Locate the cell with the specified text and output its (x, y) center coordinate. 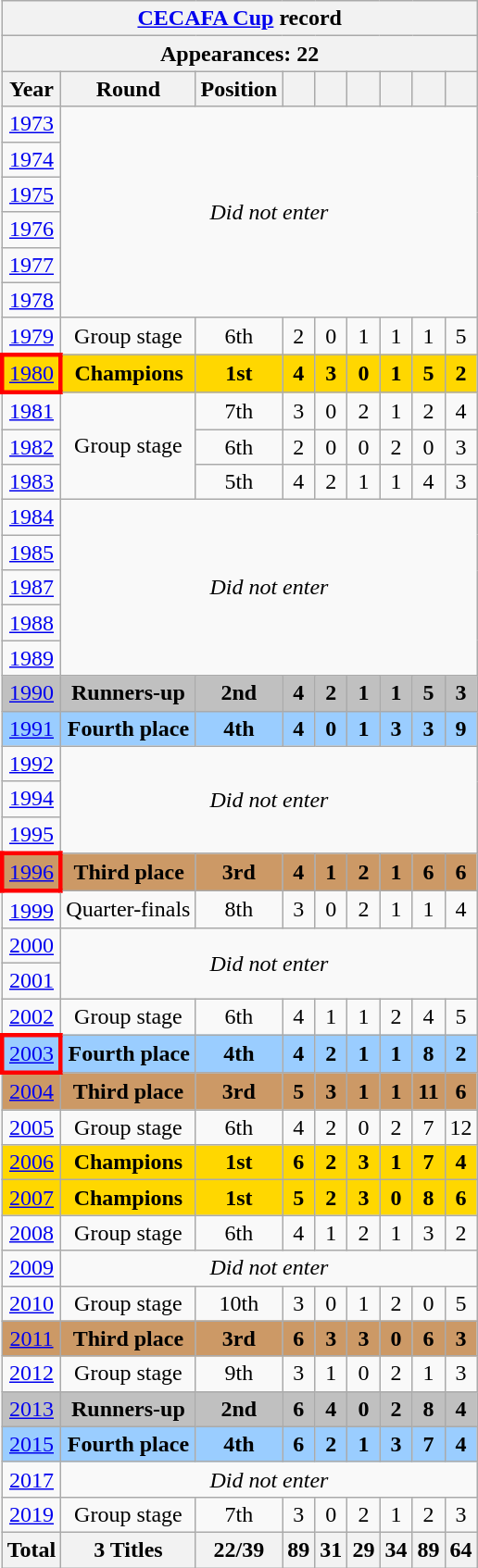
2009 (31, 1268)
2019 (31, 1514)
2011 (31, 1338)
1974 (31, 159)
12 (461, 1127)
1988 (31, 623)
9 (461, 728)
2012 (31, 1374)
Quarter-finals (128, 910)
2007 (31, 1198)
1999 (31, 910)
1975 (31, 194)
Position (239, 89)
11 (428, 1091)
34 (396, 1549)
1978 (31, 300)
31 (332, 1549)
1977 (31, 265)
1996 (31, 872)
2005 (31, 1127)
2015 (31, 1444)
2010 (31, 1303)
1982 (31, 447)
2017 (31, 1479)
5th (239, 482)
29 (363, 1549)
9th (239, 1374)
1973 (31, 124)
1979 (31, 336)
1976 (31, 230)
2000 (31, 945)
1991 (31, 728)
3 Titles (128, 1549)
1983 (31, 482)
2003 (31, 1053)
2008 (31, 1233)
1987 (31, 588)
1984 (31, 517)
2002 (31, 1016)
10th (239, 1303)
Round (128, 89)
1992 (31, 764)
8th (239, 910)
2006 (31, 1163)
1980 (31, 374)
Appearances: 22 (239, 54)
1995 (31, 835)
CECAFA Cup record (239, 19)
1985 (31, 553)
Total (31, 1549)
Year (31, 89)
64 (461, 1549)
2004 (31, 1091)
22/39 (239, 1549)
1994 (31, 799)
2001 (31, 980)
1981 (31, 411)
1989 (31, 658)
2013 (31, 1409)
1990 (31, 693)
